For the text-containing cell, return its midpoint in [X, Y] coordinate format. 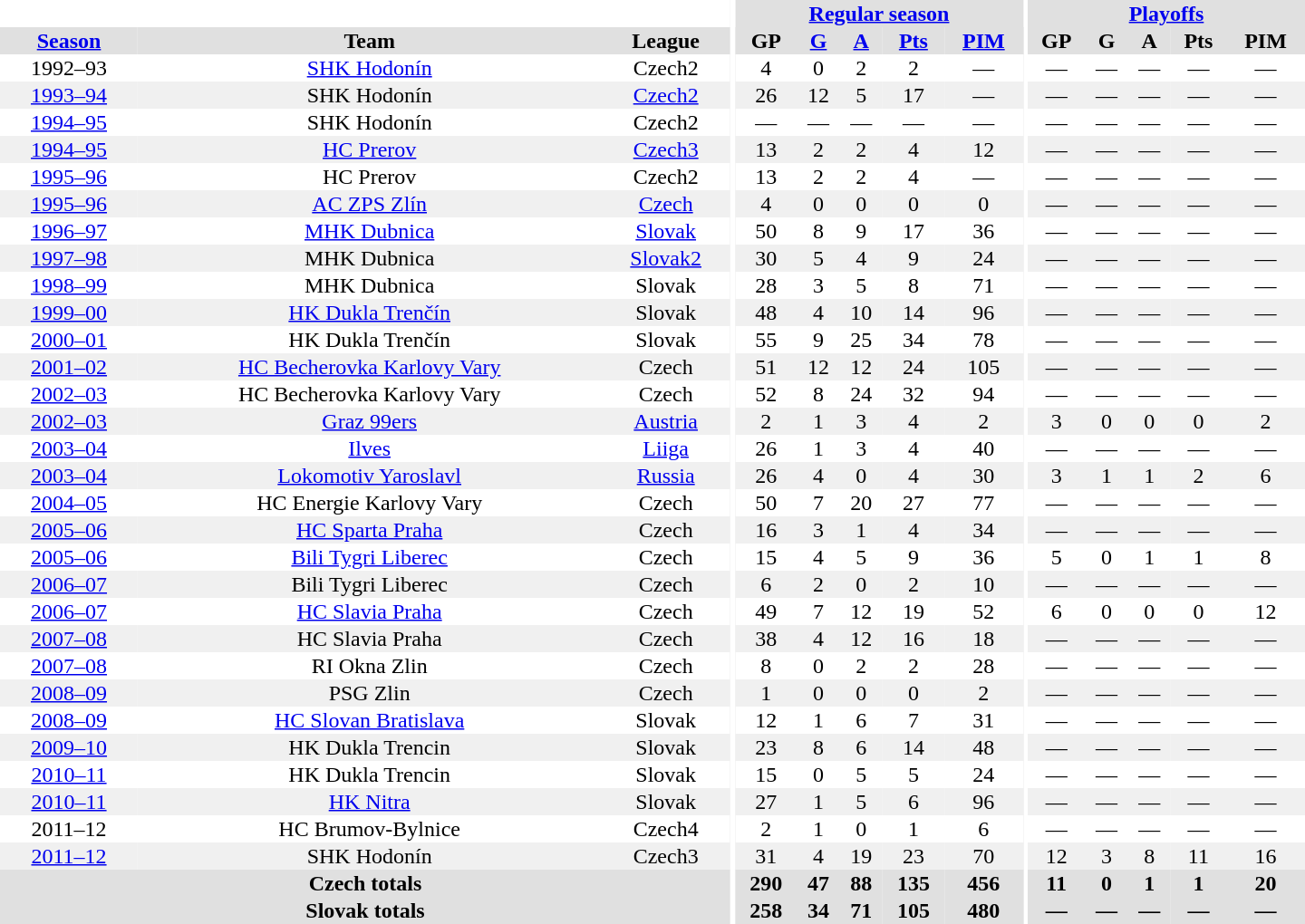
40 [984, 448]
78 [984, 340]
2004–05 [69, 503]
88 [861, 883]
94 [984, 394]
Playoffs [1166, 14]
1998–99 [69, 285]
77 [984, 503]
1999–00 [69, 313]
18 [984, 639]
258 [766, 910]
HC Energie Karlovy Vary [370, 503]
1997–98 [69, 258]
70 [984, 856]
Liiga [665, 448]
32 [913, 394]
Czech totals [365, 883]
Czech4 [665, 829]
Austria [665, 421]
2000–01 [69, 340]
38 [766, 639]
Lokomotiv Yaroslavl [370, 476]
1996–97 [69, 231]
Regular season [879, 14]
HK Nitra [370, 802]
Team [370, 41]
290 [766, 883]
1992–93 [69, 68]
League [665, 41]
HC Slovan Bratislava [370, 720]
Ilves [370, 448]
49 [766, 611]
Russia [665, 476]
55 [766, 340]
HC Sparta Praha [370, 530]
RI Okna Zlin [370, 666]
Slovak totals [365, 910]
Season [69, 41]
1993–94 [69, 95]
51 [766, 367]
Graz 99ers [370, 421]
PSG Zlin [370, 693]
Slovak2 [665, 258]
135 [913, 883]
47 [817, 883]
2001–02 [69, 367]
HC Brumov-Bylnice [370, 829]
480 [984, 910]
456 [984, 883]
AC ZPS Zlín [370, 204]
2009–10 [69, 747]
25 [861, 340]
